Return the [x, y] coordinate for the center point of the cell that contains the specified text.  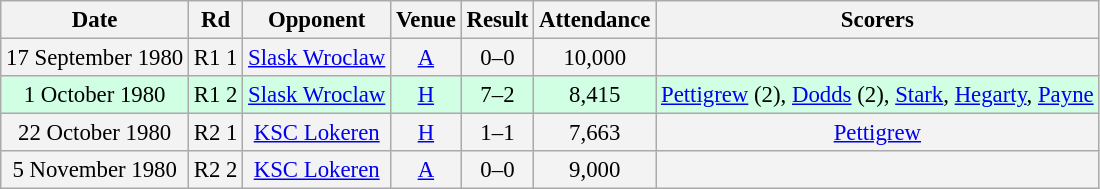
R1 1 [216, 58]
Result [498, 20]
7,663 [595, 133]
R1 2 [216, 95]
Opponent [317, 20]
Scorers [878, 20]
Date [95, 20]
10,000 [595, 58]
17 September 1980 [95, 58]
9,000 [595, 170]
7–2 [498, 95]
1 October 1980 [95, 95]
Venue [426, 20]
Attendance [595, 20]
Rd [216, 20]
R2 1 [216, 133]
R2 2 [216, 170]
5 November 1980 [95, 170]
8,415 [595, 95]
22 October 1980 [95, 133]
Pettigrew [878, 133]
1–1 [498, 133]
Pettigrew (2), Dodds (2), Stark, Hegarty, Payne [878, 95]
